For the text-containing cell, return its midpoint in (X, Y) coordinate format. 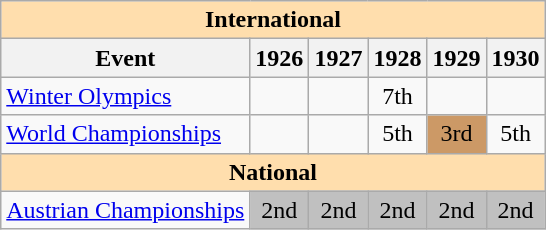
3rd (456, 134)
1927 (338, 58)
Austrian Championships (126, 210)
1930 (516, 58)
World Championships (126, 134)
Winter Olympics (126, 96)
International (273, 20)
1926 (280, 58)
1928 (398, 58)
7th (398, 96)
1929 (456, 58)
National (273, 172)
Event (126, 58)
